Detect which cell encompasses the target text, then output its [x, y] center coordinate. 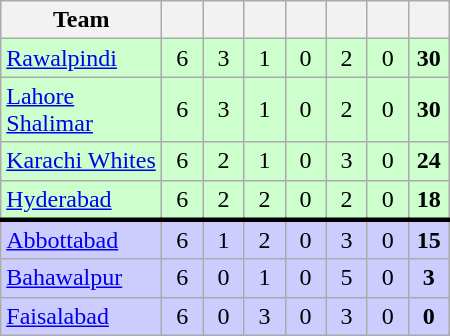
Faisalabad [82, 316]
Lahore Shalimar [82, 110]
24 [428, 161]
Team [82, 20]
Bahawalpur [82, 278]
18 [428, 200]
15 [428, 240]
Hyderabad [82, 200]
5 [346, 278]
Karachi Whites [82, 161]
Rawalpindi [82, 58]
Abbottabad [82, 240]
